Return the [X, Y] coordinate for the center point of the cell that contains the specified text.  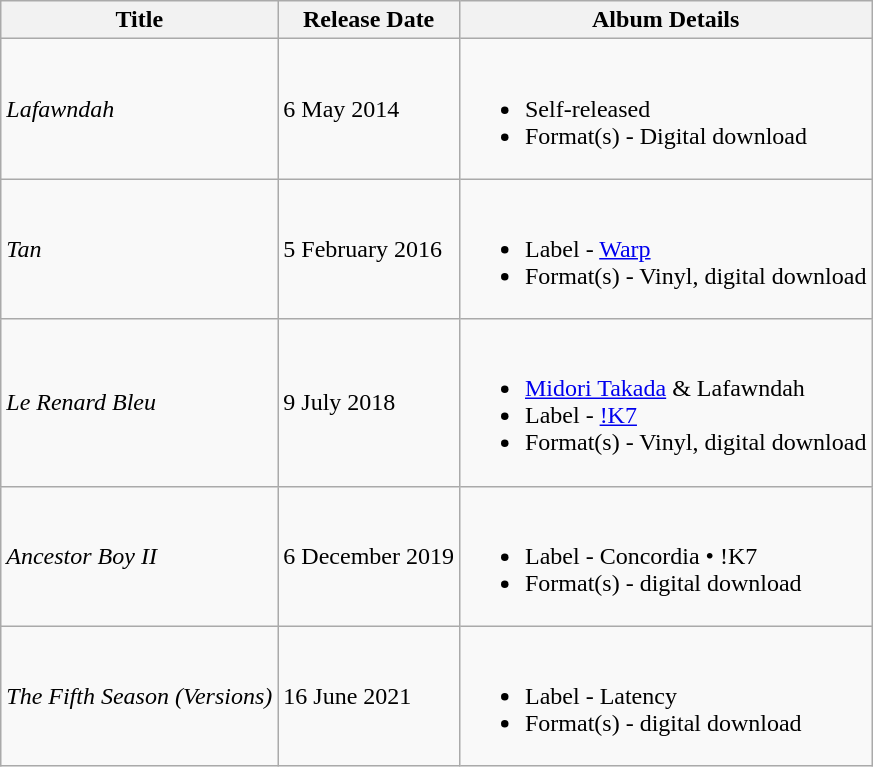
Ancestor Boy II [140, 556]
6 May 2014 [369, 109]
Tan [140, 249]
Le Renard Bleu [140, 402]
Label - LatencyFormat(s) - digital download [665, 696]
16 June 2021 [369, 696]
Release Date [369, 20]
Label - WarpFormat(s) - Vinyl, digital download [665, 249]
Midori Takada & LafawndahLabel - !K7Format(s) - Vinyl, digital download [665, 402]
Album Details [665, 20]
The Fifth Season (Versions) [140, 696]
Title [140, 20]
Self-releasedFormat(s) - Digital download [665, 109]
Lafawndah [140, 109]
Label - Concordia • !K7Format(s) - digital download [665, 556]
9 July 2018 [369, 402]
5 February 2016 [369, 249]
6 December 2019 [369, 556]
